For the text-containing cell, return its midpoint in [x, y] coordinate format. 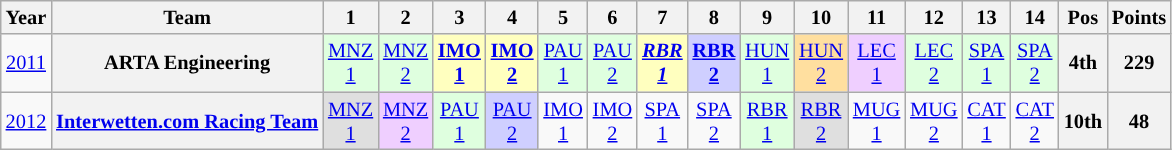
11 [876, 17]
2012 [26, 121]
ARTA Engineering [187, 63]
10 [821, 17]
12 [934, 17]
CAT1 [986, 121]
Year [26, 17]
1 [350, 17]
48 [1139, 121]
CAT2 [1035, 121]
5 [562, 17]
8 [714, 17]
LEC2 [934, 63]
14 [1035, 17]
MUG1 [876, 121]
229 [1139, 63]
4 [512, 17]
Points [1139, 17]
2011 [26, 63]
7 [662, 17]
2 [406, 17]
LEC1 [876, 63]
9 [767, 17]
6 [612, 17]
Pos [1083, 17]
HUN2 [821, 63]
Team [187, 17]
MUG2 [934, 121]
4th [1083, 63]
10th [1083, 121]
Interwetten.com Racing Team [187, 121]
3 [460, 17]
HUN1 [767, 63]
13 [986, 17]
